Return the [x, y] coordinate for the center point of the cell that contains the specified text.  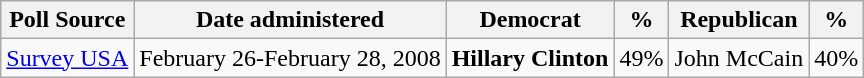
Survey USA [68, 58]
Poll Source [68, 20]
February 26-February 28, 2008 [290, 58]
Hillary Clinton [530, 58]
Democrat [530, 20]
40% [836, 58]
John McCain [739, 58]
Date administered [290, 20]
49% [642, 58]
Republican [739, 20]
